Search for the cell housing the specified text and yield its (x, y) center coordinate. 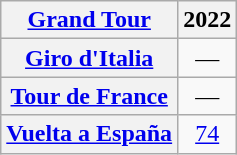
Giro d'Italia (90, 58)
Vuelta a España (90, 134)
74 (208, 134)
2022 (208, 20)
Grand Tour (90, 20)
Tour de France (90, 96)
